Return the [x, y] coordinate for the center point of the cell that contains the specified text.  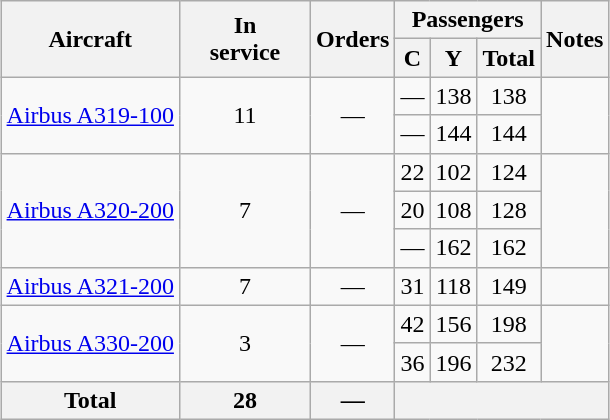
C [412, 58]
11 [244, 115]
28 [244, 400]
149 [509, 286]
Orders [353, 39]
31 [412, 286]
Passengers [468, 20]
128 [509, 210]
118 [454, 286]
3 [244, 343]
22 [412, 172]
Notes [575, 39]
232 [509, 362]
36 [412, 362]
42 [412, 324]
108 [454, 210]
20 [412, 210]
196 [454, 362]
102 [454, 172]
198 [509, 324]
Y [454, 58]
Airbus A321-200 [90, 286]
In service [244, 39]
Airbus A330-200 [90, 343]
124 [509, 172]
156 [454, 324]
Airbus A320-200 [90, 210]
Airbus A319-100 [90, 115]
Aircraft [90, 39]
